Output the (X, Y) coordinate of the center of the cell containing the given text.  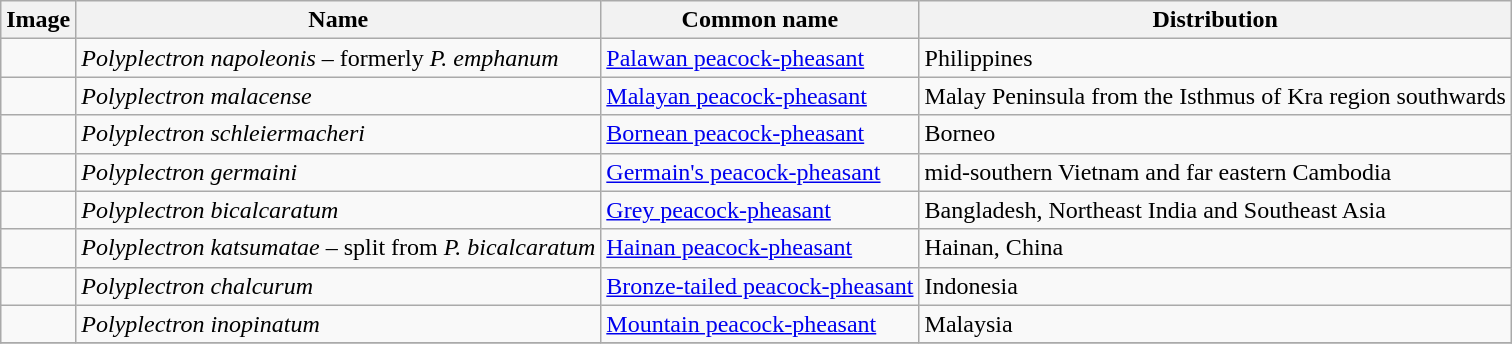
Name (338, 20)
Bronze-tailed peacock-pheasant (760, 286)
Indonesia (1215, 286)
Common name (760, 20)
Palawan peacock-pheasant (760, 58)
Polyplectron katsumatae – split from P. bicalcaratum (338, 248)
Polyplectron napoleonis – formerly P. emphanum (338, 58)
Borneo (1215, 134)
Malayan peacock-pheasant (760, 96)
Malaysia (1215, 324)
Hainan peacock-pheasant (760, 248)
Polyplectron bicalcaratum (338, 210)
Bangladesh, Northeast India and Southeast Asia (1215, 210)
mid-southern Vietnam and far eastern Cambodia (1215, 172)
Polyplectron germaini (338, 172)
Polyplectron malacense (338, 96)
Malay Peninsula from the Isthmus of Kra region southwards (1215, 96)
Philippines (1215, 58)
Germain's peacock-pheasant (760, 172)
Polyplectron chalcurum (338, 286)
Distribution (1215, 20)
Hainan, China (1215, 248)
Grey peacock-pheasant (760, 210)
Image (38, 20)
Polyplectron schleiermacheri (338, 134)
Polyplectron inopinatum (338, 324)
Bornean peacock-pheasant (760, 134)
Mountain peacock-pheasant (760, 324)
